Return [X, Y] of the center of cell containing provided text 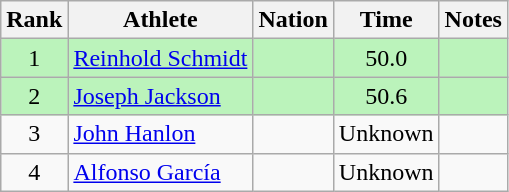
1 [34, 58]
4 [34, 172]
2 [34, 96]
Alfonso García [160, 172]
Reinhold Schmidt [160, 58]
Time [386, 20]
Nation [293, 20]
50.6 [386, 96]
Joseph Jackson [160, 96]
Athlete [160, 20]
50.0 [386, 58]
Notes [473, 20]
3 [34, 134]
Rank [34, 20]
John Hanlon [160, 134]
